Identify which cell holds the provided text, then report its [X, Y] central coordinate. 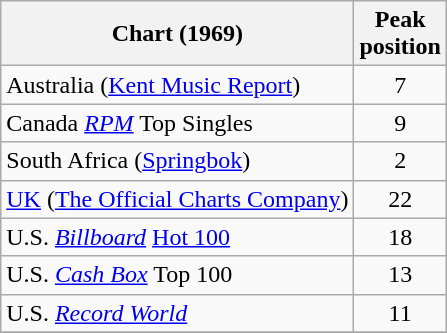
18 [400, 237]
Canada RPM Top Singles [178, 123]
Australia (Kent Music Report) [178, 85]
2 [400, 161]
Chart (1969) [178, 34]
U.S. Cash Box Top 100 [178, 275]
13 [400, 275]
22 [400, 199]
U.S. Billboard Hot 100 [178, 237]
UK (The Official Charts Company) [178, 199]
9 [400, 123]
11 [400, 313]
U.S. Record World [178, 313]
South Africa (Springbok) [178, 161]
7 [400, 85]
Peakposition [400, 34]
